Capture the cell that displays the provided text and extract its (x, y) central coordinate. 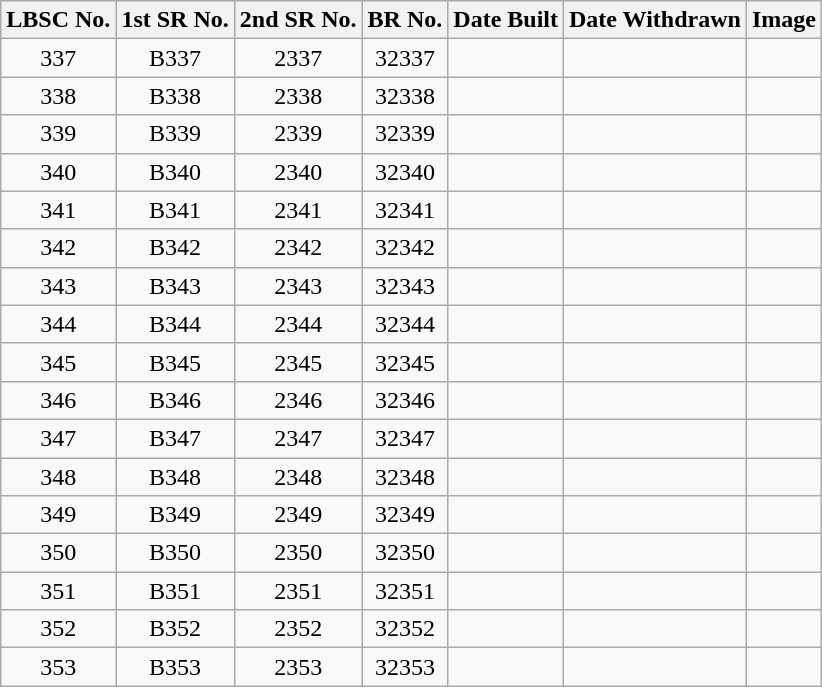
32353 (405, 667)
B347 (175, 438)
32348 (405, 477)
B349 (175, 515)
341 (58, 210)
2351 (298, 591)
349 (58, 515)
350 (58, 553)
B338 (175, 96)
B340 (175, 172)
2348 (298, 477)
2344 (298, 324)
342 (58, 248)
B350 (175, 553)
2352 (298, 629)
Date Withdrawn (656, 20)
1st SR No. (175, 20)
2350 (298, 553)
Image (784, 20)
32352 (405, 629)
348 (58, 477)
2343 (298, 286)
2337 (298, 58)
32338 (405, 96)
352 (58, 629)
2347 (298, 438)
2353 (298, 667)
338 (58, 96)
2346 (298, 400)
2338 (298, 96)
344 (58, 324)
B341 (175, 210)
32344 (405, 324)
337 (58, 58)
32347 (405, 438)
B348 (175, 477)
32341 (405, 210)
32351 (405, 591)
B339 (175, 134)
2340 (298, 172)
346 (58, 400)
347 (58, 438)
B351 (175, 591)
2nd SR No. (298, 20)
2342 (298, 248)
Date Built (506, 20)
B343 (175, 286)
32339 (405, 134)
B344 (175, 324)
340 (58, 172)
32337 (405, 58)
B337 (175, 58)
2345 (298, 362)
353 (58, 667)
BR No. (405, 20)
32350 (405, 553)
B352 (175, 629)
B353 (175, 667)
2341 (298, 210)
32340 (405, 172)
B346 (175, 400)
32345 (405, 362)
345 (58, 362)
2339 (298, 134)
351 (58, 591)
LBSC No. (58, 20)
343 (58, 286)
32349 (405, 515)
B342 (175, 248)
32342 (405, 248)
339 (58, 134)
B345 (175, 362)
32346 (405, 400)
2349 (298, 515)
32343 (405, 286)
